Find where the given text appears and provide that cell's center as (x, y) coordinate. 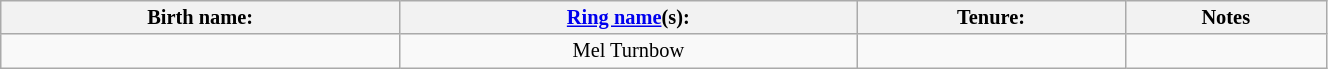
Notes (1226, 17)
Mel Turnbow (629, 51)
Birth name: (200, 17)
Tenure: (991, 17)
Ring name(s): (629, 17)
